Output the [X, Y] coordinate of the center of the cell containing the given text.  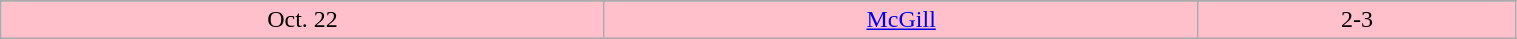
McGill [901, 20]
2-3 [1357, 20]
Oct. 22 [303, 20]
